Extract the [X, Y] coordinate from the center of the cell holding the provided text.  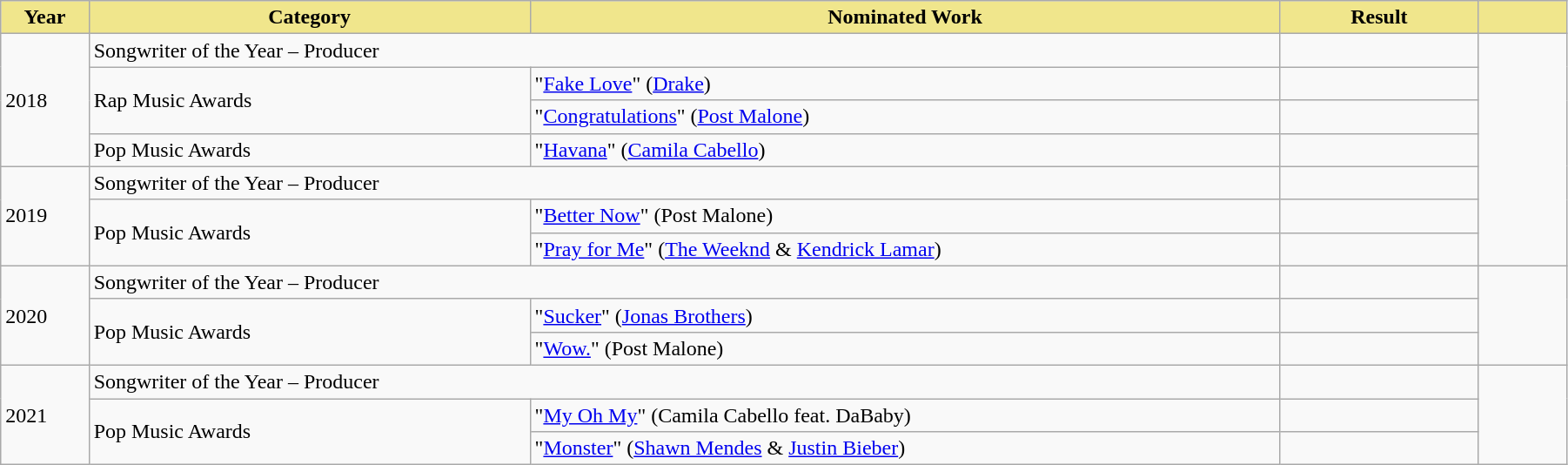
2021 [45, 414]
"My Oh My" (Camila Cabello feat. DaBaby) [905, 415]
Category [310, 17]
"Fake Love" (Drake) [905, 84]
Rap Music Awards [310, 100]
"Monster" (Shawn Mendes & Justin Bieber) [905, 448]
2018 [45, 100]
"Wow." (Post Malone) [905, 348]
2020 [45, 315]
"Congratulations" (Post Malone) [905, 117]
2019 [45, 216]
"Sucker" (Jonas Brothers) [905, 315]
"Pray for Me" (The Weeknd & Kendrick Lamar) [905, 249]
Result [1379, 17]
Year [45, 17]
"Better Now" (Post Malone) [905, 216]
"Havana" (Camila Cabello) [905, 150]
Nominated Work [905, 17]
